For the text-containing cell, return its midpoint in (X, Y) coordinate format. 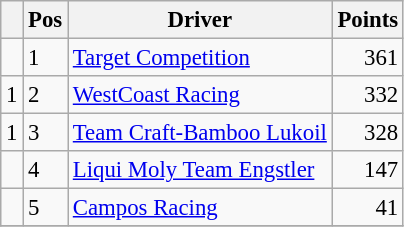
Team Craft-Bamboo Lukoil (200, 133)
3 (46, 133)
332 (368, 95)
5 (46, 208)
147 (368, 170)
Points (368, 20)
328 (368, 133)
41 (368, 208)
Pos (46, 20)
WestCoast Racing (200, 95)
361 (368, 58)
Target Competition (200, 58)
Campos Racing (200, 208)
2 (46, 95)
4 (46, 170)
Driver (200, 20)
Liqui Moly Team Engstler (200, 170)
